Search for the cell housing the specified text and yield its (X, Y) center coordinate. 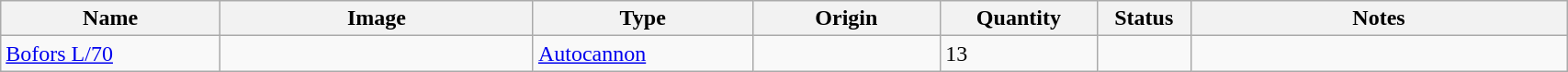
Bofors L/70 (110, 54)
Notes (1378, 18)
Status (1144, 18)
13 (1019, 54)
Image (377, 18)
Type (643, 18)
Origin (847, 18)
Autocannon (643, 54)
Name (110, 18)
Quantity (1019, 18)
